Determine the (x, y) coordinate at the center of the cell enclosing the given text.  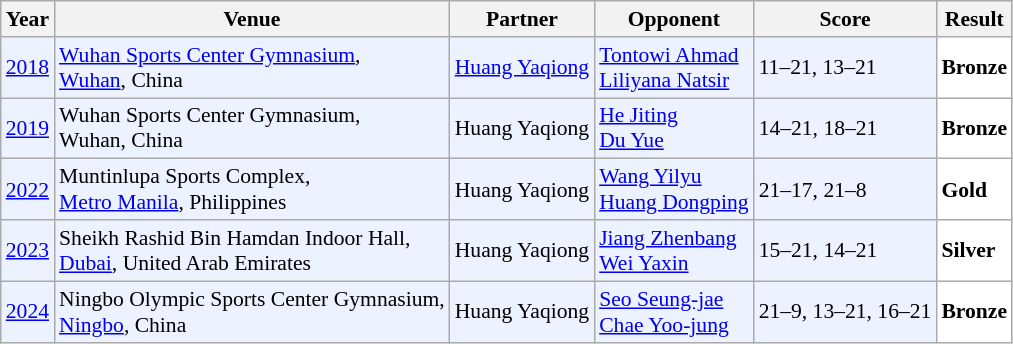
15–21, 14–21 (846, 250)
He Jiting Du Yue (674, 128)
2024 (28, 312)
Opponent (674, 19)
Muntinlupa Sports Complex,Metro Manila, Philippines (252, 190)
Jiang Zhenbang Wei Yaxin (674, 250)
Score (846, 19)
14–21, 18–21 (846, 128)
2022 (28, 190)
Result (974, 19)
2023 (28, 250)
Year (28, 19)
Tontowi Ahmad Liliyana Natsir (674, 68)
Sheikh Rashid Bin Hamdan Indoor Hall,Dubai, United Arab Emirates (252, 250)
Partner (522, 19)
2019 (28, 128)
21–9, 13–21, 16–21 (846, 312)
Venue (252, 19)
Wang Yilyu Huang Dongping (674, 190)
2018 (28, 68)
Seo Seung-jae Chae Yoo-jung (674, 312)
Silver (974, 250)
Ningbo Olympic Sports Center Gymnasium,Ningbo, China (252, 312)
11–21, 13–21 (846, 68)
Gold (974, 190)
21–17, 21–8 (846, 190)
